Identify which cell holds the provided text, then report its [x, y] central coordinate. 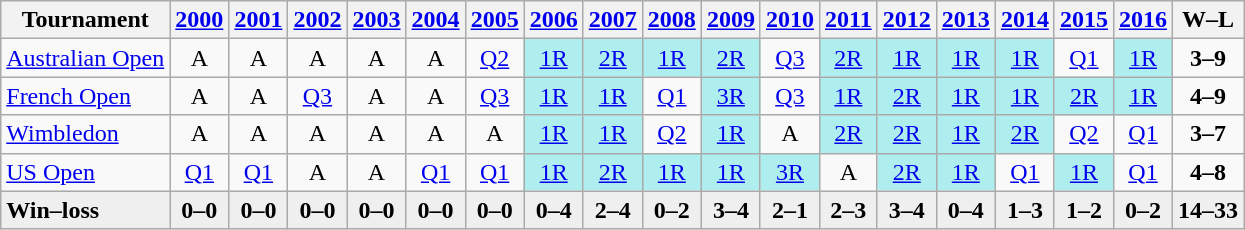
2011 [848, 20]
Tournament [86, 20]
Australian Open [86, 58]
2016 [1142, 20]
US Open [86, 172]
W–L [1208, 20]
2013 [966, 20]
2–1 [790, 210]
2003 [376, 20]
2015 [1084, 20]
1–3 [1024, 210]
2012 [906, 20]
1–2 [1084, 210]
4–9 [1208, 96]
14–33 [1208, 210]
2002 [318, 20]
2005 [494, 20]
2–4 [612, 210]
2–3 [848, 210]
2004 [436, 20]
Win–loss [86, 210]
3–9 [1208, 58]
2007 [612, 20]
French Open [86, 96]
2008 [672, 20]
2006 [554, 20]
4–8 [1208, 172]
2001 [258, 20]
2009 [730, 20]
3–7 [1208, 134]
2014 [1024, 20]
Wimbledon [86, 134]
2000 [200, 20]
2010 [790, 20]
